From the cell containing the given text, extract its center point as (x, y) coordinate. 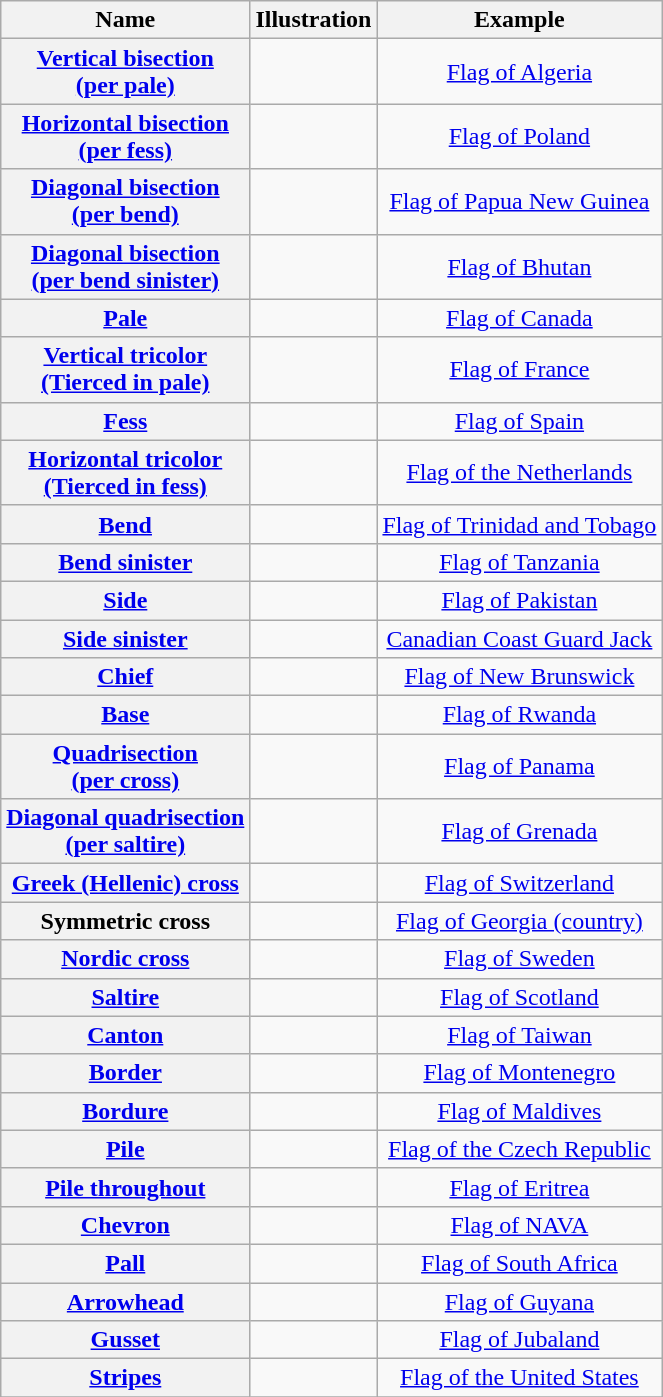
Diagonal bisection (per bend) (126, 202)
Flag of Montenegro (520, 1073)
Pale (126, 318)
Pall (126, 1263)
Flag of Scotland (520, 997)
Horizontal tricolor (Tierced in fess) (126, 472)
Flag of Canada (520, 318)
Flag of Grenada (520, 832)
Flag of Taiwan (520, 1035)
Flag of Jubaland (520, 1340)
Saltire (126, 997)
Flag of NAVA (520, 1225)
Canton (126, 1035)
Illustration (314, 20)
Flag of the Czech Republic (520, 1149)
Greek (Hellenic) cross (126, 883)
Flag of Bhutan (520, 266)
Pile throughout (126, 1187)
Flag of Trinidad and Tobago (520, 524)
Diagonal quadrisection (per saltire) (126, 832)
Example (520, 20)
Pile (126, 1149)
Vertical bisection (per pale) (126, 72)
Flag of Rwanda (520, 715)
Fess (126, 421)
Flag of Eritrea (520, 1187)
Flag of Guyana (520, 1301)
Side sinister (126, 639)
Flag of South Africa (520, 1263)
Flag of Spain (520, 421)
Symmetric cross (126, 921)
Base (126, 715)
Horizontal bisection (per fess) (126, 136)
Stripes (126, 1378)
Side (126, 600)
Flag of Papua New Guinea (520, 202)
Flag of Algeria (520, 72)
Diagonal bisection (per bend sinister) (126, 266)
Bend sinister (126, 562)
Bordure (126, 1111)
Vertical tricolor (Tierced in pale) (126, 370)
Chevron (126, 1225)
Flag of Switzerland (520, 883)
Flag of New Brunswick (520, 677)
Quadrisection (per cross) (126, 766)
Name (126, 20)
Nordic cross (126, 959)
Flag of Tanzania (520, 562)
Border (126, 1073)
Gusset (126, 1340)
Flag of France (520, 370)
Flag of Panama (520, 766)
Chief (126, 677)
Bend (126, 524)
Flag of Pakistan (520, 600)
Flag of Georgia (country) (520, 921)
Arrowhead (126, 1301)
Flag of the Netherlands (520, 472)
Flag of Poland (520, 136)
Flag of Sweden (520, 959)
Flag of Maldives (520, 1111)
Canadian Coast Guard Jack (520, 639)
Flag of the United States (520, 1378)
